Locate the cell with the specified text and output its [X, Y] center coordinate. 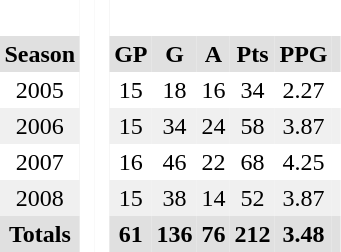
2005 [40, 90]
Totals [40, 234]
4.25 [304, 162]
212 [252, 234]
2.27 [304, 90]
Pts [252, 54]
14 [214, 198]
3.48 [304, 234]
38 [174, 198]
Season [40, 54]
18 [174, 90]
PPG [304, 54]
68 [252, 162]
2006 [40, 126]
61 [131, 234]
G [174, 54]
GP [131, 54]
76 [214, 234]
24 [214, 126]
2008 [40, 198]
58 [252, 126]
52 [252, 198]
2007 [40, 162]
46 [174, 162]
22 [214, 162]
A [214, 54]
136 [174, 234]
